Extract the (X, Y) coordinate from the center of the cell holding the provided text.  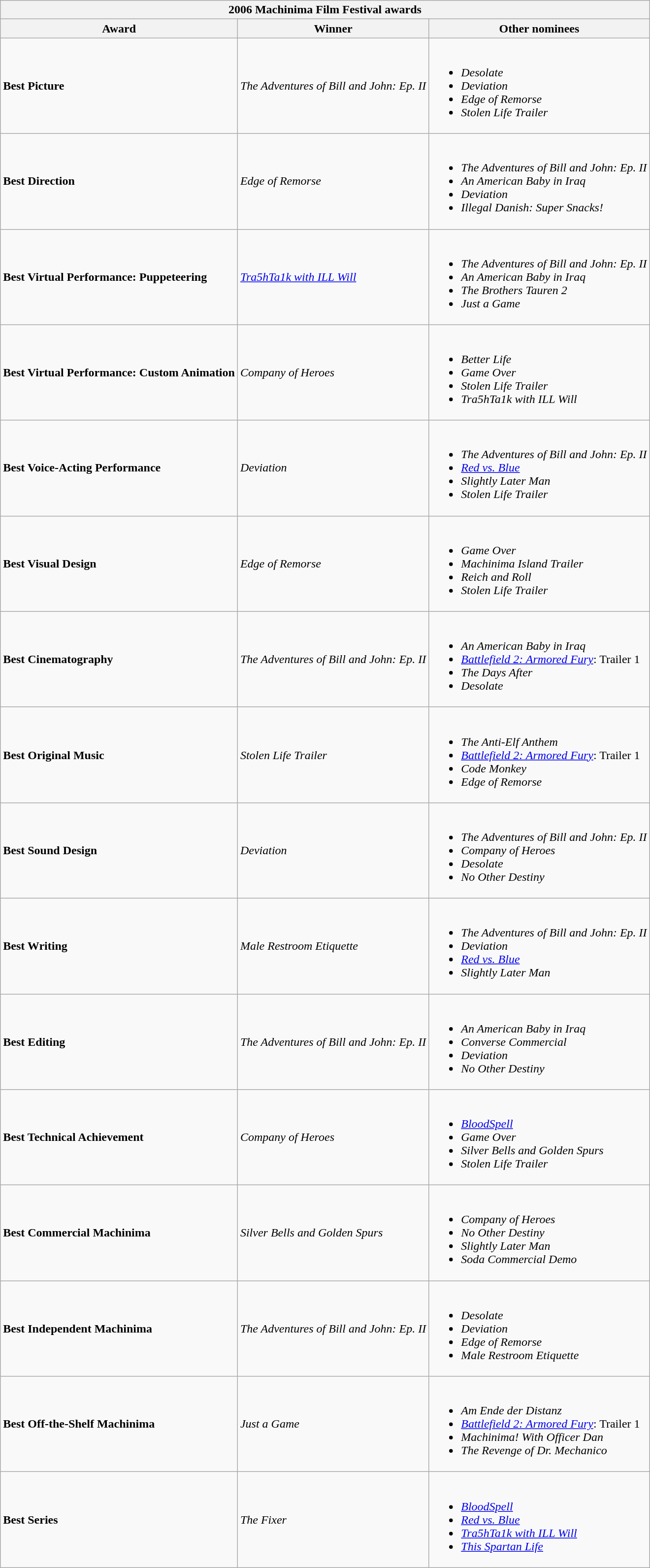
The Adventures of Bill and John: Ep. IIDeviationRed vs. BlueSlightly Later Man (539, 946)
The Adventures of Bill and John: Ep. IIAn American Baby in IraqThe Brothers Tauren 2Just a Game (539, 277)
Company of HeroesNo Other DestinySlightly Later ManSoda Commercial Demo (539, 1233)
Just a Game (333, 1424)
BloodSpellRed vs. BlueTra5hTa1k with ILL WillThis Spartan Life (539, 1520)
Best Writing (119, 946)
Am Ende der DistanzBattlefield 2: Armored Fury: Trailer 1Machinima! With Officer DanThe Revenge of Dr. Mechanico (539, 1424)
Best Voice-Acting Performance (119, 468)
An American Baby in IraqConverse CommercialDeviationNo Other Destiny (539, 1042)
Best Original Music (119, 755)
Male Restroom Etiquette (333, 946)
2006 Machinima Film Festival awards (325, 10)
BloodSpellGame OverSilver Bells and Golden SpursStolen Life Trailer (539, 1137)
Best Commercial Machinima (119, 1233)
Award (119, 29)
Best Sound Design (119, 850)
Best Technical Achievement (119, 1137)
Best Independent Machinima (119, 1329)
Silver Bells and Golden Spurs (333, 1233)
The Fixer (333, 1520)
An American Baby in IraqBattlefield 2: Armored Fury: Trailer 1The Days AfterDesolate (539, 659)
Best Series (119, 1520)
Winner (333, 29)
Best Editing (119, 1042)
The Adventures of Bill and John: Ep. IIAn American Baby in IraqDeviationIllegal Danish: Super Snacks! (539, 181)
Best Direction (119, 181)
Better LifeGame OverStolen Life TrailerTra5hTa1k with ILL Will (539, 372)
Best Virtual Performance: Puppeteering (119, 277)
DesolateDeviationEdge of RemorseStolen Life Trailer (539, 86)
Best Visual Design (119, 564)
Best Off-the-Shelf Machinima (119, 1424)
Game OverMachinima Island TrailerReich and RollStolen Life Trailer (539, 564)
The Adventures of Bill and John: Ep. IICompany of HeroesDesolateNo Other Destiny (539, 850)
The Anti-Elf AnthemBattlefield 2: Armored Fury: Trailer 1Code MonkeyEdge of Remorse (539, 755)
DesolateDeviationEdge of RemorseMale Restroom Etiquette (539, 1329)
Other nominees (539, 29)
Tra5hTa1k with ILL Will (333, 277)
Stolen Life Trailer (333, 755)
Best Virtual Performance: Custom Animation (119, 372)
Best Picture (119, 86)
The Adventures of Bill and John: Ep. IIRed vs. BlueSlightly Later ManStolen Life Trailer (539, 468)
Best Cinematography (119, 659)
